Locate the cell with the specified text and output its (x, y) center coordinate. 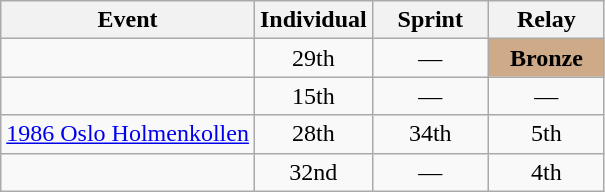
Event (128, 20)
Sprint (430, 20)
1986 Oslo Holmenkollen (128, 134)
29th (313, 58)
Individual (313, 20)
Relay (546, 20)
4th (546, 172)
15th (313, 96)
Bronze (546, 58)
28th (313, 134)
32nd (313, 172)
34th (430, 134)
5th (546, 134)
